Capture the cell that displays the provided text and extract its [x, y] central coordinate. 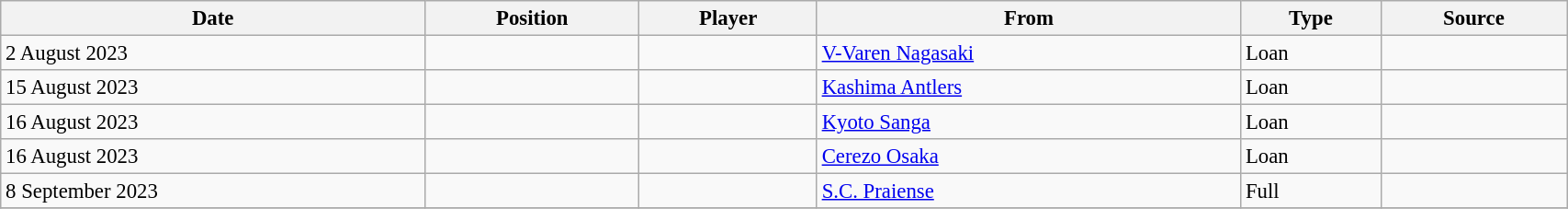
Player [728, 18]
15 August 2023 [213, 87]
Type [1312, 18]
Cerezo Osaka [1029, 157]
Date [213, 18]
Full [1312, 192]
S.C. Praiense [1029, 192]
From [1029, 18]
V-Varen Nagasaki [1029, 53]
Kyoto Sanga [1029, 122]
8 September 2023 [213, 192]
Position [533, 18]
Source [1473, 18]
Kashima Antlers [1029, 87]
2 August 2023 [213, 53]
